Pinpoint the cell where the given text exists, returning its (x, y) midpoint coordinate. 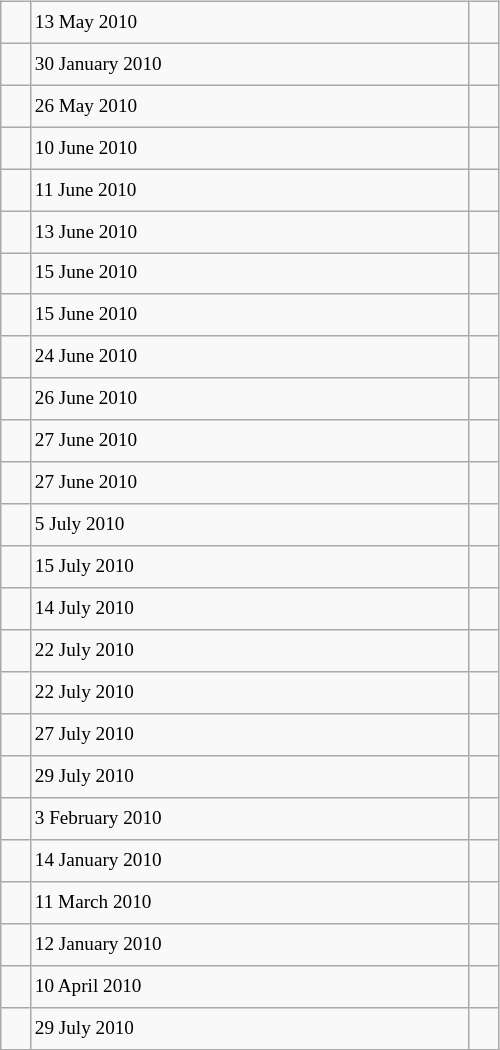
13 June 2010 (250, 232)
26 May 2010 (250, 106)
12 January 2010 (250, 944)
26 June 2010 (250, 399)
11 March 2010 (250, 902)
3 February 2010 (250, 819)
10 April 2010 (250, 986)
14 January 2010 (250, 861)
27 July 2010 (250, 735)
5 July 2010 (250, 525)
30 January 2010 (250, 64)
11 June 2010 (250, 190)
24 June 2010 (250, 357)
13 May 2010 (250, 22)
10 June 2010 (250, 148)
15 July 2010 (250, 567)
14 July 2010 (250, 609)
